Return the (X, Y) coordinate for the center point of the cell that contains the specified text.  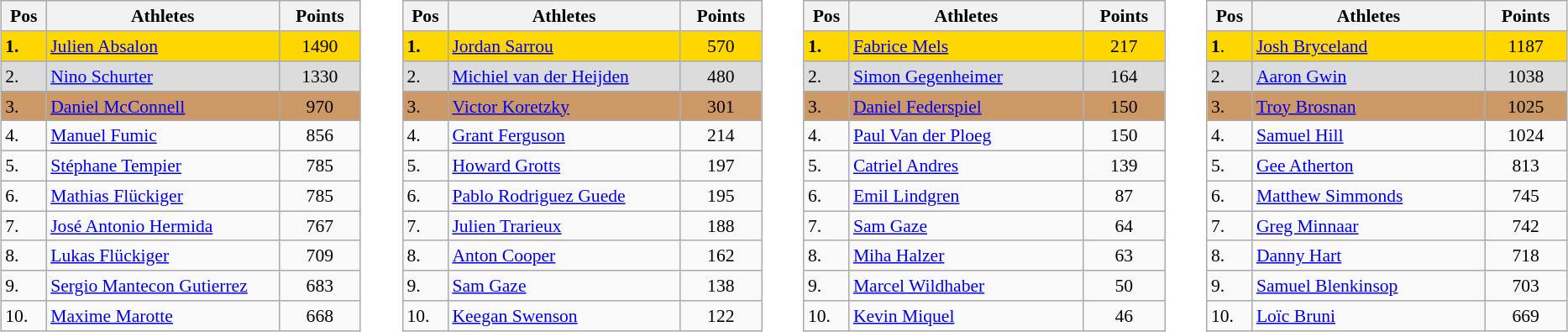
1024 (1525, 136)
Paul Van der Ploeg (966, 136)
Nino Schurter (163, 76)
Matthew Simmonds (1369, 196)
Danny Hart (1369, 256)
195 (721, 196)
Michiel van der Heijden (564, 76)
139 (1124, 166)
217 (1124, 46)
138 (721, 286)
745 (1525, 196)
Sergio Mantecon Gutierrez (163, 286)
Emil Lindgren (966, 196)
Victor Koretzky (564, 106)
709 (319, 256)
Aaron Gwin (1369, 76)
Daniel Federspiel (966, 106)
Kevin Miquel (966, 316)
Mathias Flückiger (163, 196)
Loïc Bruni (1369, 316)
1038 (1525, 76)
50 (1124, 286)
Daniel McConnell (163, 106)
301 (721, 106)
164 (1124, 76)
46 (1124, 316)
480 (721, 76)
718 (1525, 256)
1330 (319, 76)
856 (319, 136)
87 (1124, 196)
64 (1124, 226)
668 (319, 316)
Pablo Rodriguez Guede (564, 196)
Fabrice Mels (966, 46)
Anton Cooper (564, 256)
Catriel Andres (966, 166)
Lukas Flückiger (163, 256)
970 (319, 106)
Maxime Marotte (163, 316)
Troy Brosnan (1369, 106)
Stéphane Tempier (163, 166)
162 (721, 256)
José Antonio Hermida (163, 226)
Manuel Fumic (163, 136)
Miha Halzer (966, 256)
683 (319, 286)
Simon Gegenheimer (966, 76)
570 (721, 46)
197 (721, 166)
1187 (1525, 46)
742 (1525, 226)
813 (1525, 166)
122 (721, 316)
767 (319, 226)
Samuel Blenkinsop (1369, 286)
Grant Ferguson (564, 136)
Julien Trarieux (564, 226)
Gee Atherton (1369, 166)
Josh Bryceland (1369, 46)
188 (721, 226)
214 (721, 136)
Greg Minnaar (1369, 226)
Marcel Wildhaber (966, 286)
Jordan Sarrou (564, 46)
Samuel Hill (1369, 136)
Julien Absalon (163, 46)
Howard Grotts (564, 166)
669 (1525, 316)
1490 (319, 46)
703 (1525, 286)
1025 (1525, 106)
63 (1124, 256)
Keegan Swenson (564, 316)
